Locate the cell with the specified text and output its [x, y] center coordinate. 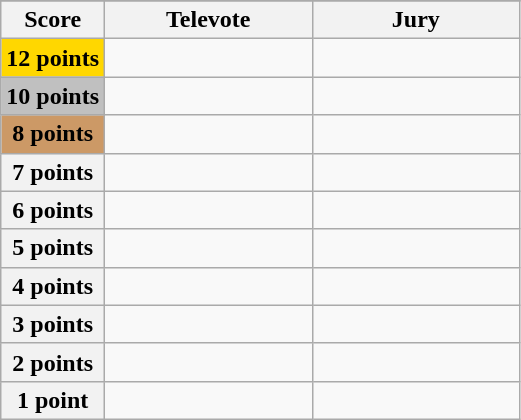
6 points [53, 210]
8 points [53, 134]
Jury [416, 20]
1 point [53, 400]
3 points [53, 324]
2 points [53, 362]
4 points [53, 286]
10 points [53, 96]
Televote [209, 20]
12 points [53, 58]
7 points [53, 172]
Score [53, 20]
5 points [53, 248]
